Extract the (X, Y) coordinate from the center of the cell holding the provided text.  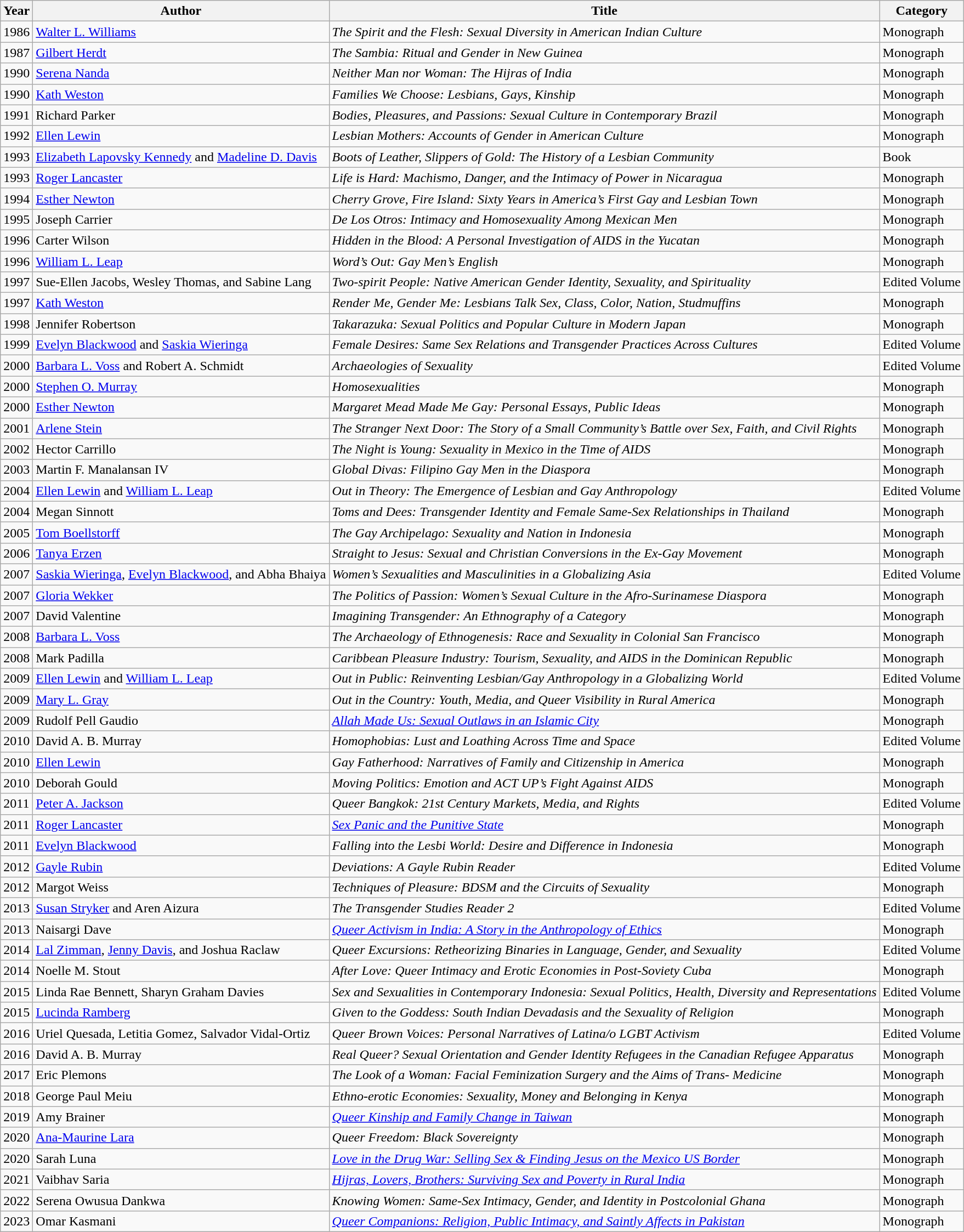
Category (922, 11)
Queer Activism in India: A Story in the Anthropology of Ethics (604, 929)
Gloria Wekker (181, 595)
Real Queer? Sexual Orientation and Gender Identity Refugees in the Canadian Refugee Apparatus (604, 1054)
Allah Made Us: Sexual Outlaws in an Islamic City (604, 720)
Ana-Maurine Lara (181, 1138)
Linda Rae Bennett, Sharyn Graham Davies (181, 992)
Sex and Sexualities in Contemporary Indonesia: Sexual Politics, Health, Diversity and Representations (604, 992)
Families We Choose: Lesbians, Gays, Kinship (604, 94)
Arlene Stein (181, 428)
Barbara L. Voss (181, 637)
David Valentine (181, 616)
Year (16, 11)
Peter A. Jackson (181, 804)
1987 (16, 53)
Walter L. Williams (181, 32)
Queer Excursions: Retheorizing Binaries in Language, Gender, and Sexuality (604, 950)
Queer Kinship and Family Change in Taiwan (604, 1117)
Homophobias: Lust and Loathing Across Time and Space (604, 741)
Author (181, 11)
1994 (16, 198)
Amy Brainer (181, 1117)
Lesbian Mothers: Accounts of Gender in American Culture (604, 136)
Margaret Mead Made Me Gay: Personal Essays, Public Ideas (604, 407)
Imagining Transgender: An Ethnography of a Category (604, 616)
Susan Stryker and Aren Aizura (181, 908)
Gayle Rubin (181, 866)
Book (922, 157)
Sex Panic and the Punitive State (604, 825)
Jennifer Robertson (181, 324)
Margot Weiss (181, 887)
Ethno-erotic Economies: Sexuality, Money and Belonging in Kenya (604, 1096)
Uriel Quesada, Letitia Gomez, Salvador Vidal-Ortiz (181, 1034)
Tom Boellstorff (181, 532)
The Archaeology of Ethnogenesis: Race and Sexuality in Colonial San Francisco (604, 637)
Vaibhav Saria (181, 1179)
Carter Wilson (181, 240)
Boots of Leather, Slippers of Gold: The History of a Lesbian Community (604, 157)
Falling into the Lesbi World: Desire and Difference in Indonesia (604, 845)
Neither Man nor Woman: The Hijras of India (604, 73)
2022 (16, 1200)
Lucinda Ramberg (181, 1013)
Naisargi Dave (181, 929)
1991 (16, 115)
The Look of a Woman: Facial Feminization Surgery and the Aims of Trans- Medicine (604, 1075)
Elizabeth Lapovsky Kennedy and Madeline D. Davis (181, 157)
Caribbean Pleasure Industry: Tourism, Sexuality, and AIDS in the Dominican Republic (604, 658)
Given to the Goddess: South Indian Devadasis and the Sexuality of Religion (604, 1013)
Straight to Jesus: Sexual and Christian Conversions in the Ex-Gay Movement (604, 553)
2023 (16, 1221)
After Love: Queer Intimacy and Erotic Economies in Post-Soviety Cuba (604, 971)
Martin F. Manalansan IV (181, 470)
Evelyn Blackwood (181, 845)
Deviations: A Gayle Rubin Reader (604, 866)
William L. Leap (181, 262)
Knowing Women: Same-Sex Intimacy, Gender, and Identity in Postcolonial Ghana (604, 1200)
Gay Fatherhood: Narratives of Family and Citizenship in America (604, 762)
1995 (16, 219)
Sarah Luna (181, 1159)
Gilbert Herdt (181, 53)
Lal Zimman, Jenny Davis, and Joshua Raclaw (181, 950)
Love in the Drug War: Selling Sex & Finding Jesus on the Mexico US Border (604, 1159)
1998 (16, 324)
2001 (16, 428)
Tanya Erzen (181, 553)
Hidden in the Blood: A Personal Investigation of AIDS in the Yucatan (604, 240)
Toms and Dees: Transgender Identity and Female Same-Sex Relationships in Thailand (604, 512)
The Politics of Passion: Women’s Sexual Culture in the Afro-Surinamese Diaspora (604, 595)
Global Divas: Filipino Gay Men in the Diaspora (604, 470)
Life is Hard: Machismo, Danger, and the Intimacy of Power in Nicaragua (604, 178)
2006 (16, 553)
2017 (16, 1075)
Techniques of Pleasure: BDSM and the Circuits of Sexuality (604, 887)
Title (604, 11)
The Night is Young: Sexuality in Mexico in the Time of AIDS (604, 449)
Hector Carrillo (181, 449)
Mark Padilla (181, 658)
Serena Owusua Dankwa (181, 1200)
The Gay Archipelago: Sexuality and Nation in Indonesia (604, 532)
Rudolf Pell Gaudio (181, 720)
Evelyn Blackwood and Saskia Wieringa (181, 345)
Render Me, Gender Me: Lesbians Talk Sex, Class, Color, Nation, Studmuffins (604, 303)
1992 (16, 136)
Megan Sinnott (181, 512)
De Los Otros: Intimacy and Homosexuality Among Mexican Men (604, 219)
Word’s Out: Gay Men’s English (604, 262)
2003 (16, 470)
The Stranger Next Door: The Story of a Small Community’s Battle over Sex, Faith, and Civil Rights (604, 428)
Hijras, Lovers, Brothers: Surviving Sex and Poverty in Rural India (604, 1179)
Queer Companions: Religion, Public Intimacy, and Saintly Affects in Pakistan (604, 1221)
Cherry Grove, Fire Island: Sixty Years in America’s First Gay and Lesbian Town (604, 198)
Omar Kasmani (181, 1221)
Stephen O. Murray (181, 387)
1999 (16, 345)
2005 (16, 532)
Saskia Wieringa, Evelyn Blackwood, and Abha Bhaiya (181, 574)
Bodies, Pleasures, and Passions: Sexual Culture in Contemporary Brazil (604, 115)
George Paul Meiu (181, 1096)
2021 (16, 1179)
Eric Plemons (181, 1075)
Noelle M. Stout (181, 971)
Out in the Country: Youth, Media, and Queer Visibility in Rural America (604, 700)
Archaeologies of Sexuality (604, 366)
Out in Public: Reinventing Lesbian/Gay Anthropology in a Globalizing World (604, 679)
The Spirit and the Flesh: Sexual Diversity in American Indian Culture (604, 32)
Queer Brown Voices: Personal Narratives of Latina/o LGBT Activism (604, 1034)
Takarazuka: Sexual Politics and Popular Culture in Modern Japan (604, 324)
Joseph Carrier (181, 219)
Queer Freedom: Black Sovereignty (604, 1138)
Queer Bangkok: 21st Century Markets, Media, and Rights (604, 804)
Mary L. Gray (181, 700)
Female Desires: Same Sex Relations and Transgender Practices Across Cultures (604, 345)
1986 (16, 32)
2019 (16, 1117)
Out in Theory: The Emergence of Lesbian and Gay Anthropology (604, 491)
2018 (16, 1096)
2002 (16, 449)
Homosexualities (604, 387)
Deborah Gould (181, 783)
Women’s Sexualities and Masculinities in a Globalizing Asia (604, 574)
Barbara L. Voss and Robert A. Schmidt (181, 366)
Sue-Ellen Jacobs, Wesley Thomas, and Sabine Lang (181, 282)
Serena Nanda (181, 73)
The Transgender Studies Reader 2 (604, 908)
The Sambia: Ritual and Gender in New Guinea (604, 53)
Two-spirit People: Native American Gender Identity, Sexuality, and Spirituality (604, 282)
Richard Parker (181, 115)
Moving Politics: Emotion and ACT UP’s Fight Against AIDS (604, 783)
